Pinpoint the cell where the given text exists, returning its [x, y] midpoint coordinate. 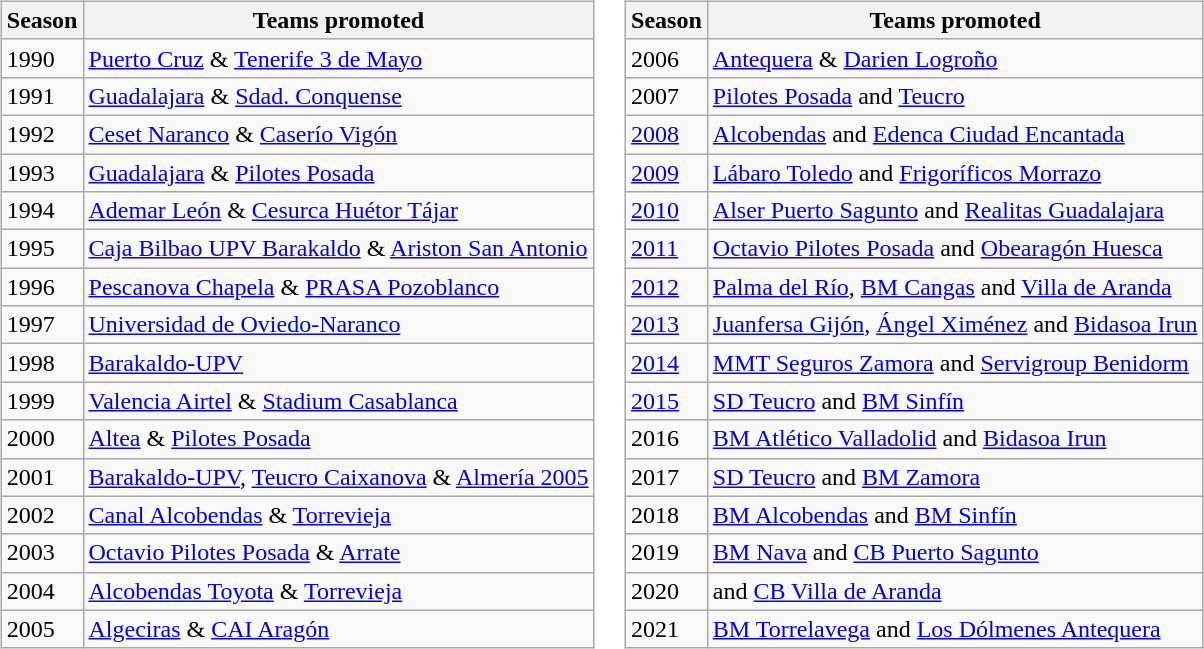
2000 [42, 439]
Octavio Pilotes Posada & Arrate [338, 553]
and CB Villa de Aranda [955, 591]
Caja Bilbao UPV Barakaldo & Ariston San Antonio [338, 249]
Pescanova Chapela & PRASA Pozoblanco [338, 287]
1990 [42, 58]
2013 [667, 325]
2001 [42, 477]
Barakaldo-UPV, Teucro Caixanova & Almería 2005 [338, 477]
2020 [667, 591]
Alcobendas and Edenca Ciudad Encantada [955, 134]
2015 [667, 401]
Antequera & Darien Logroño [955, 58]
1993 [42, 173]
2010 [667, 211]
Algeciras & CAI Aragón [338, 629]
2003 [42, 553]
1992 [42, 134]
2006 [667, 58]
BM Atlético Valladolid and Bidasoa Irun [955, 439]
Guadalajara & Pilotes Posada [338, 173]
1998 [42, 363]
Juanfersa Gijón, Ángel Ximénez and Bidasoa Irun [955, 325]
Alcobendas Toyota & Torrevieja [338, 591]
MMT Seguros Zamora and Servigroup Benidorm [955, 363]
Universidad de Oviedo-Naranco [338, 325]
BM Torrelavega and Los Dólmenes Antequera [955, 629]
Palma del Río, BM Cangas and Villa de Aranda [955, 287]
2012 [667, 287]
SD Teucro and BM Zamora [955, 477]
SD Teucro and BM Sinfín [955, 401]
2005 [42, 629]
2016 [667, 439]
1994 [42, 211]
Guadalajara & Sdad. Conquense [338, 96]
2004 [42, 591]
2017 [667, 477]
2019 [667, 553]
Valencia Airtel & Stadium Casablanca [338, 401]
2009 [667, 173]
Ceset Naranco & Caserío Vigón [338, 134]
Alser Puerto Sagunto and Realitas Guadalajara [955, 211]
Lábaro Toledo and Frigoríficos Morrazo [955, 173]
Octavio Pilotes Posada and Obearagón Huesca [955, 249]
2008 [667, 134]
1991 [42, 96]
1996 [42, 287]
1997 [42, 325]
2002 [42, 515]
Altea & Pilotes Posada [338, 439]
2021 [667, 629]
2007 [667, 96]
1999 [42, 401]
Canal Alcobendas & Torrevieja [338, 515]
2011 [667, 249]
Puerto Cruz & Tenerife 3 de Mayo [338, 58]
BM Nava and CB Puerto Sagunto [955, 553]
BM Alcobendas and BM Sinfín [955, 515]
Pilotes Posada and Teucro [955, 96]
1995 [42, 249]
Ademar León & Cesurca Huétor Tájar [338, 211]
Barakaldo-UPV [338, 363]
2018 [667, 515]
2014 [667, 363]
